Detect which cell encompasses the target text, then output its (X, Y) center coordinate. 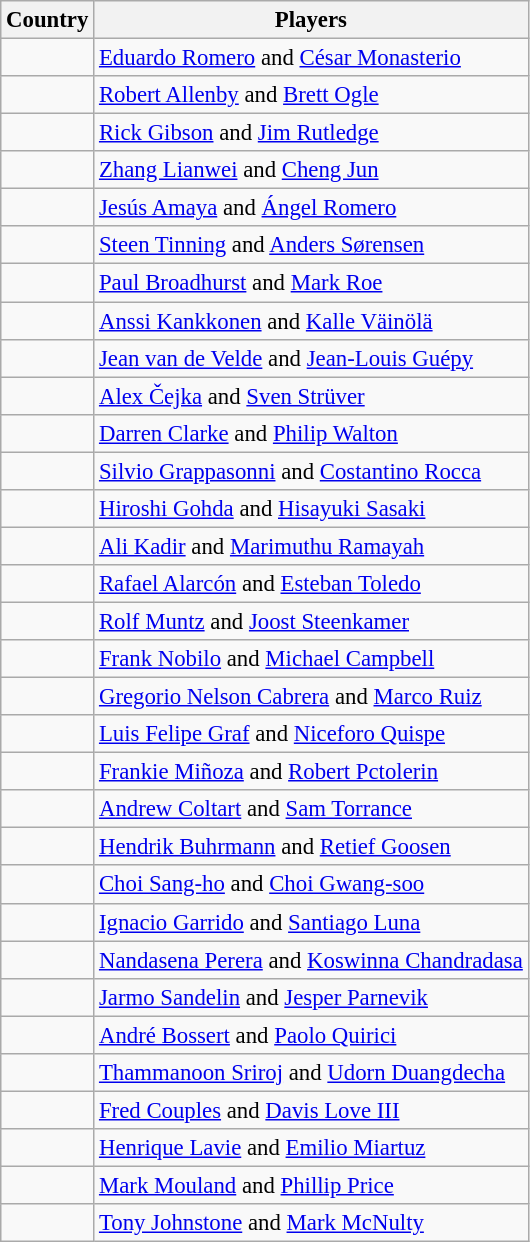
Zhang Lianwei and Cheng Jun (311, 170)
Jean van de Velde and Jean-Louis Guépy (311, 358)
Tony Johnstone and Mark McNulty (311, 1223)
Ignacio Garrido and Santiago Luna (311, 922)
Luis Felipe Graf and Niceforo Quispe (311, 734)
Players (311, 20)
Frank Nobilo and Michael Campbell (311, 659)
Thammanoon Sriroj and Udorn Duangdecha (311, 1073)
Rick Gibson and Jim Rutledge (311, 133)
Steen Tinning and Anders Sørensen (311, 245)
Nandasena Perera and Koswinna Chandradasa (311, 960)
Frankie Miñoza and Robert Pctolerin (311, 772)
Eduardo Romero and César Monasterio (311, 58)
André Bossert and Paolo Quirici (311, 1035)
Country (48, 20)
Mark Mouland and Phillip Price (311, 1185)
Jesús Amaya and Ángel Romero (311, 208)
Fred Couples and Davis Love III (311, 1110)
Ali Kadir and Marimuthu Ramayah (311, 546)
Rafael Alarcón and Esteban Toledo (311, 584)
Robert Allenby and Brett Ogle (311, 95)
Andrew Coltart and Sam Torrance (311, 809)
Darren Clarke and Philip Walton (311, 433)
Henrique Lavie and Emilio Miartuz (311, 1148)
Jarmo Sandelin and Jesper Parnevik (311, 997)
Choi Sang-ho and Choi Gwang-soo (311, 885)
Hiroshi Gohda and Hisayuki Sasaki (311, 509)
Silvio Grappasonni and Costantino Rocca (311, 471)
Paul Broadhurst and Mark Roe (311, 283)
Rolf Muntz and Joost Steenkamer (311, 621)
Hendrik Buhrmann and Retief Goosen (311, 847)
Anssi Kankkonen and Kalle Väinölä (311, 321)
Alex Čejka and Sven Strüver (311, 396)
Gregorio Nelson Cabrera and Marco Ruiz (311, 697)
